For the text-containing cell, return its midpoint in [x, y] coordinate format. 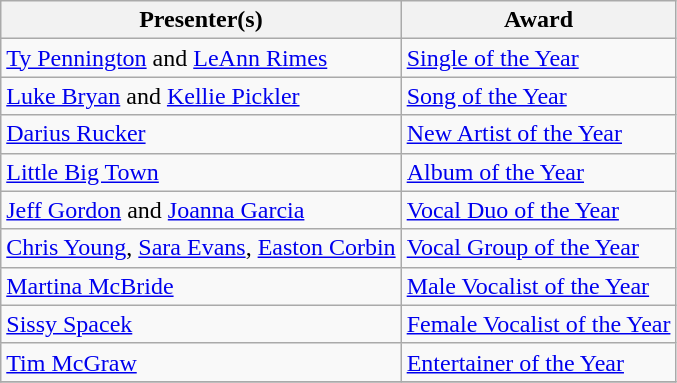
Male Vocalist of the Year [538, 286]
Presenter(s) [201, 20]
Award [538, 20]
Luke Bryan and Kellie Pickler [201, 96]
Vocal Duo of the Year [538, 210]
New Artist of the Year [538, 134]
Chris Young, Sara Evans, Easton Corbin [201, 248]
Ty Pennington and LeAnn Rimes [201, 58]
Martina McBride [201, 286]
Album of the Year [538, 172]
Song of the Year [538, 96]
Vocal Group of the Year [538, 248]
Darius Rucker [201, 134]
Sissy Spacek [201, 324]
Tim McGraw [201, 362]
Little Big Town [201, 172]
Single of the Year [538, 58]
Entertainer of the Year [538, 362]
Female Vocalist of the Year [538, 324]
Jeff Gordon and Joanna Garcia [201, 210]
